Capture the cell that displays the provided text and extract its (x, y) central coordinate. 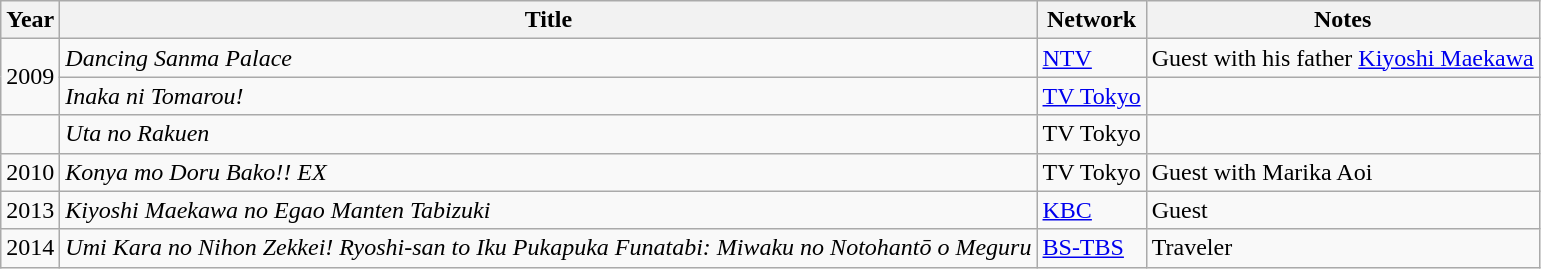
2009 (30, 77)
2010 (30, 172)
Kiyoshi Maekawa no Egao Manten Tabizuki (548, 210)
NTV (1092, 58)
KBC (1092, 210)
Guest with Marika Aoi (1342, 172)
Notes (1342, 20)
Traveler (1342, 248)
Guest with his father Kiyoshi Maekawa (1342, 58)
Konya mo Doru Bako!! EX (548, 172)
Umi Kara no Nihon Zekkei! Ryoshi-san to Iku Pukapuka Funatabi: Miwaku no Notohantō o Meguru (548, 248)
Dancing Sanma Palace (548, 58)
Network (1092, 20)
Year (30, 20)
Guest (1342, 210)
2014 (30, 248)
2013 (30, 210)
Uta no Rakuen (548, 134)
Inaka ni Tomarou! (548, 96)
BS-TBS (1092, 248)
Title (548, 20)
